Output the (x, y) coordinate of the center of the cell containing the given text.  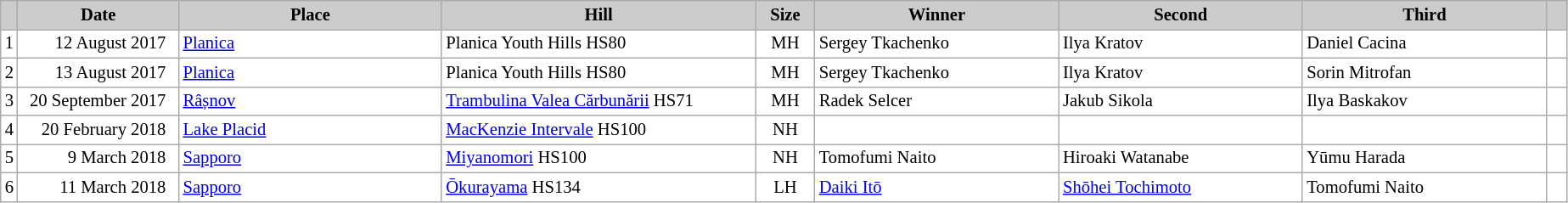
Second (1180, 14)
MacKenzie Intervale HS100 (599, 130)
Winner (937, 14)
Yūmu Harada (1425, 158)
1 (9, 43)
Place (311, 14)
4 (9, 130)
Daiki Itō (937, 187)
6 (9, 187)
12 August 2017 (98, 43)
Radek Selcer (937, 101)
Daniel Cacina (1425, 43)
Lake Placid (311, 130)
Shōhei Tochimoto (1180, 187)
Miyanomori HS100 (599, 158)
Jakub Sikola (1180, 101)
Hiroaki Watanabe (1180, 158)
11 March 2018 (98, 187)
Ōkurayama HS134 (599, 187)
3 (9, 101)
Size (785, 14)
2 (9, 72)
20 September 2017 (98, 101)
13 August 2017 (98, 72)
5 (9, 158)
20 February 2018 (98, 130)
Hill (599, 14)
Trambulina Valea Cărbunării HS71 (599, 101)
Sorin Mitrofan (1425, 72)
Ilya Baskakov (1425, 101)
LH (785, 187)
9 March 2018 (98, 158)
Date (98, 14)
Third (1425, 14)
Râșnov (311, 101)
